Capture the cell that displays the provided text and extract its (x, y) central coordinate. 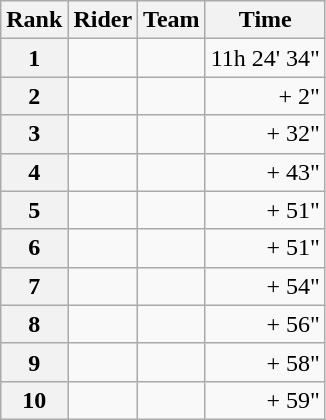
1 (34, 58)
Rider (103, 20)
+ 59" (265, 400)
4 (34, 172)
Rank (34, 20)
11h 24' 34" (265, 58)
8 (34, 324)
5 (34, 210)
6 (34, 248)
Team (172, 20)
9 (34, 362)
7 (34, 286)
+ 54" (265, 286)
+ 56" (265, 324)
+ 43" (265, 172)
+ 2" (265, 96)
+ 58" (265, 362)
Time (265, 20)
10 (34, 400)
3 (34, 134)
2 (34, 96)
+ 32" (265, 134)
